Capture the cell that displays the provided text and extract its (X, Y) central coordinate. 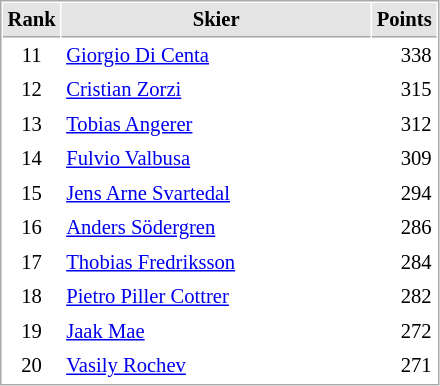
Cristian Zorzi (216, 90)
13 (32, 124)
Tobias Angerer (216, 124)
18 (32, 296)
Vasily Rochev (216, 366)
315 (404, 90)
Giorgio Di Centa (216, 56)
309 (404, 158)
15 (32, 194)
Fulvio Valbusa (216, 158)
294 (404, 194)
12 (32, 90)
282 (404, 296)
Jaak Mae (216, 332)
Thobias Fredriksson (216, 262)
286 (404, 228)
338 (404, 56)
Rank (32, 20)
11 (32, 56)
14 (32, 158)
Anders Södergren (216, 228)
17 (32, 262)
312 (404, 124)
272 (404, 332)
16 (32, 228)
271 (404, 366)
Jens Arne Svartedal (216, 194)
Skier (216, 20)
Pietro Piller Cottrer (216, 296)
19 (32, 332)
Points (404, 20)
20 (32, 366)
284 (404, 262)
